Capture the cell that displays the provided text and extract its [X, Y] central coordinate. 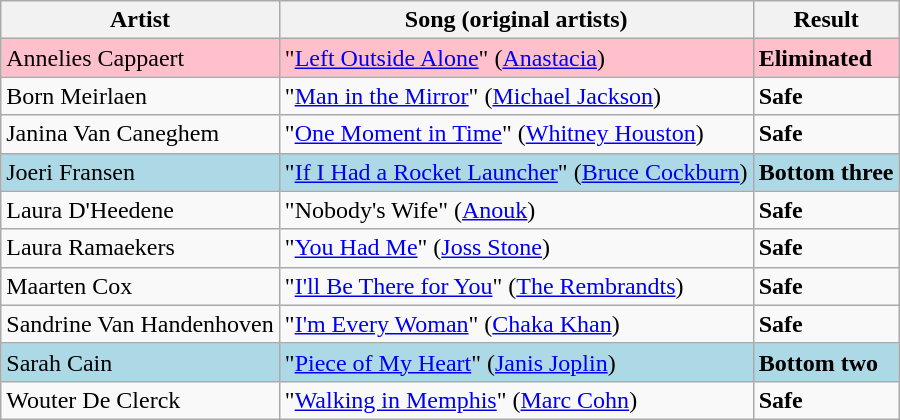
Janina Van Caneghem [140, 134]
Song (original artists) [516, 20]
Sandrine Van Handenhoven [140, 324]
Born Meirlaen [140, 96]
Bottom two [826, 362]
Annelies Cappaert [140, 58]
Eliminated [826, 58]
Laura Ramaekers [140, 248]
Bottom three [826, 172]
"If I Had a Rocket Launcher" (Bruce Cockburn) [516, 172]
"One Moment in Time" (Whitney Houston) [516, 134]
Wouter De Clerck [140, 400]
Laura D'Heedene [140, 210]
Result [826, 20]
"Piece of My Heart" (Janis Joplin) [516, 362]
Joeri Fransen [140, 172]
"Walking in Memphis" (Marc Cohn) [516, 400]
"I'll Be There for You" (The Rembrandts) [516, 286]
"Left Outside Alone" (Anastacia) [516, 58]
Artist [140, 20]
"Man in the Mirror" (Michael Jackson) [516, 96]
"You Had Me" (Joss Stone) [516, 248]
Sarah Cain [140, 362]
"Nobody's Wife" (Anouk) [516, 210]
"I'm Every Woman" (Chaka Khan) [516, 324]
Maarten Cox [140, 286]
